From the cell containing the given text, extract its center point as [x, y] coordinate. 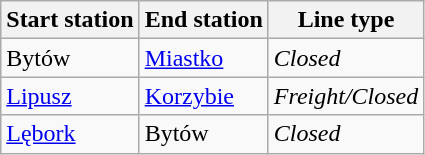
Korzybie [204, 96]
Line type [346, 20]
Start station [70, 20]
Miastko [204, 58]
Lipusz [70, 96]
Lębork [70, 134]
End station [204, 20]
Freight/Closed [346, 96]
